Identify which cell holds the provided text, then report its (x, y) central coordinate. 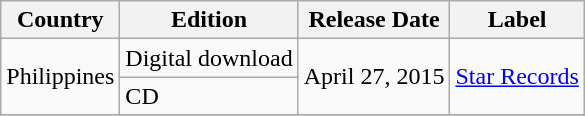
Country (60, 20)
Edition (209, 20)
Release Date (374, 20)
April 27, 2015 (374, 77)
CD (209, 96)
Star Records (517, 77)
Philippines (60, 77)
Label (517, 20)
Digital download (209, 58)
